Identify which cell holds the provided text, then report its (X, Y) central coordinate. 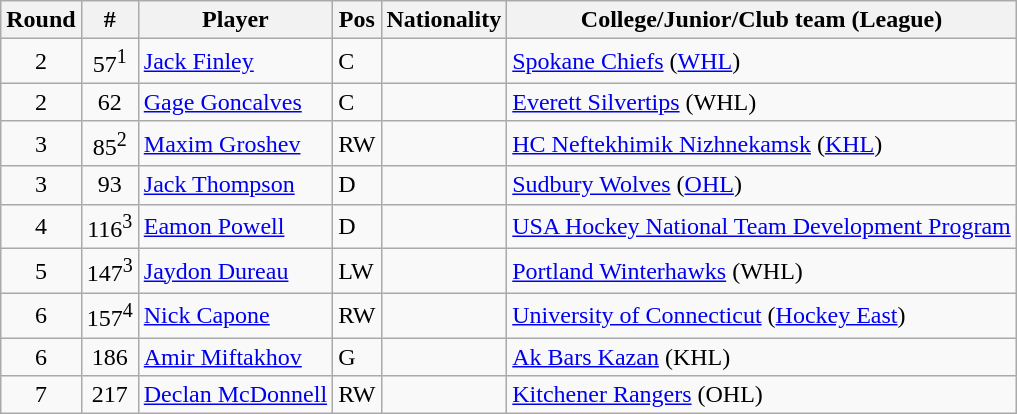
Jack Thompson (235, 185)
Pos (357, 20)
Player (235, 20)
4 (41, 226)
Maxim Groshev (235, 144)
University of Connecticut (Hockey East) (762, 316)
1473 (110, 272)
Round (41, 20)
1163 (110, 226)
Ak Bars Kazan (KHL) (762, 357)
Jaydon Dureau (235, 272)
Declan McDonnell (235, 395)
Sudbury Wolves (OHL) (762, 185)
852 (110, 144)
7 (41, 395)
93 (110, 185)
Eamon Powell (235, 226)
Jack Finley (235, 62)
Kitchener Rangers (OHL) (762, 395)
217 (110, 395)
1574 (110, 316)
Spokane Chiefs (WHL) (762, 62)
College/Junior/Club team (League) (762, 20)
Everett Silvertips (WHL) (762, 102)
LW (357, 272)
5 (41, 272)
G (357, 357)
Nick Capone (235, 316)
Gage Goncalves (235, 102)
Nationality (444, 20)
HC Neftekhimik Nizhnekamsk (KHL) (762, 144)
571 (110, 62)
USA Hockey National Team Development Program (762, 226)
Amir Miftakhov (235, 357)
62 (110, 102)
186 (110, 357)
Portland Winterhawks (WHL) (762, 272)
# (110, 20)
